Output the (X, Y) coordinate of the center of the cell containing the given text.  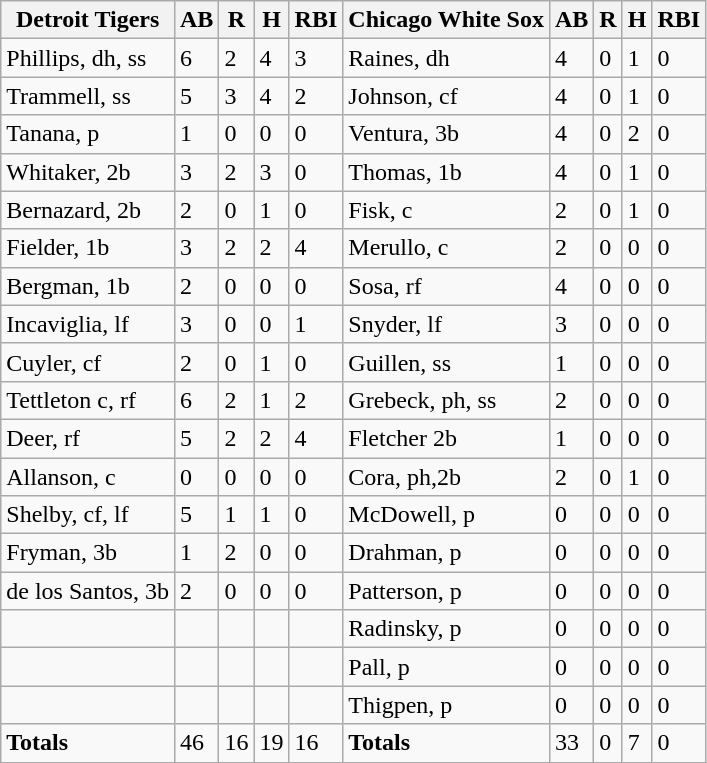
Ventura, 3b (446, 134)
Allanson, c (88, 477)
Cora, ph,2b (446, 477)
Guillen, ss (446, 362)
Thigpen, p (446, 705)
Bernazard, 2b (88, 210)
Tanana, p (88, 134)
Trammell, ss (88, 96)
Cuyler, cf (88, 362)
Tettleton c, rf (88, 400)
Patterson, p (446, 591)
Bergman, 1b (88, 286)
Sosa, rf (446, 286)
Thomas, 1b (446, 172)
19 (272, 743)
Snyder, lf (446, 324)
de los Santos, 3b (88, 591)
Johnson, cf (446, 96)
Merullo, c (446, 248)
Drahman, p (446, 553)
Detroit Tigers (88, 20)
Whitaker, 2b (88, 172)
Grebeck, ph, ss (446, 400)
McDowell, p (446, 515)
46 (196, 743)
Radinsky, p (446, 629)
Fielder, 1b (88, 248)
Phillips, dh, ss (88, 58)
Fisk, c (446, 210)
Shelby, cf, lf (88, 515)
7 (637, 743)
Pall, p (446, 667)
Raines, dh (446, 58)
Fletcher 2b (446, 438)
Chicago White Sox (446, 20)
Incaviglia, lf (88, 324)
Fryman, 3b (88, 553)
33 (571, 743)
Deer, rf (88, 438)
